Extract the (x, y) coordinate from the center of the cell holding the provided text.  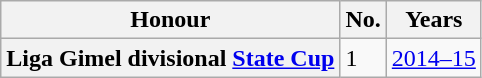
No. (363, 20)
2014–15 (434, 58)
Liga Gimel divisional State Cup (170, 58)
1 (363, 58)
Honour (170, 20)
Years (434, 20)
